Determine the [X, Y] coordinate at the center of the cell enclosing the given text.  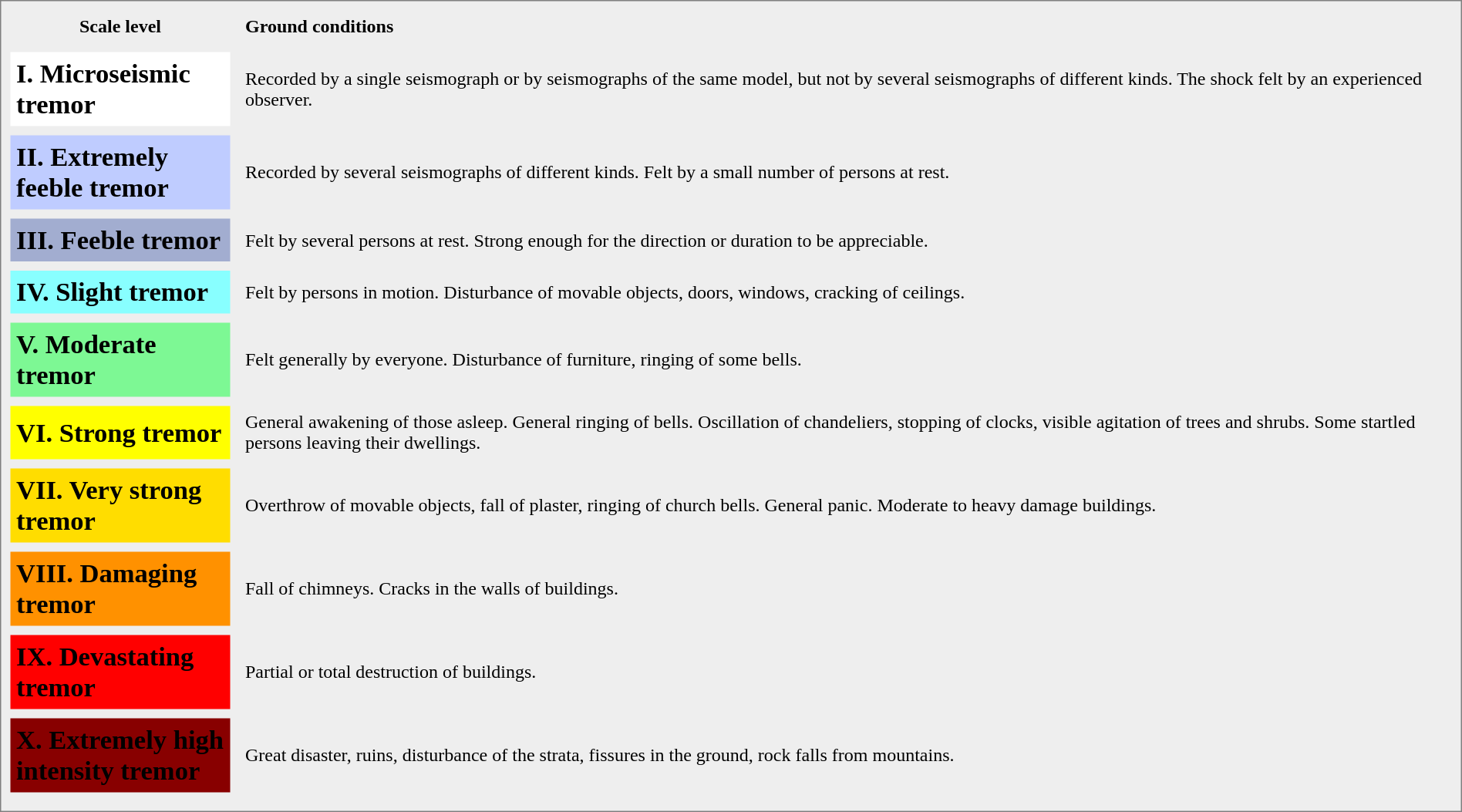
Great disaster, ruins, disturbance of the strata, fissures in the ground, rock falls from mountains. [845, 756]
X. Extremely high intensity tremor [120, 756]
Scale level [120, 27]
IV. Slight tremor [120, 292]
Overthrow of movable objects, fall of plaster, ringing of church bells. General panic. Moderate to heavy damage buildings. [845, 506]
V. Moderate tremor [120, 359]
Felt by several persons at rest. Strong enough for the direction or duration to be appreciable. [845, 241]
VI. Strong tremor [120, 432]
Fall of chimneys. Cracks in the walls of buildings. [845, 589]
Ground conditions [845, 27]
II. Extremely feeble tremor [120, 173]
III. Feeble tremor [120, 241]
I. Microseismic tremor [120, 89]
Felt generally by everyone. Disturbance of furniture, ringing of some bells. [845, 359]
Recorded by several seismographs of different kinds. Felt by a small number of persons at rest. [845, 173]
IX. Devastating tremor [120, 672]
Felt by persons in motion. Disturbance of movable objects, doors, windows, cracking of ceilings. [845, 292]
VII. Very strong tremor [120, 506]
VIII. Damaging tremor [120, 589]
Partial or total destruction of buildings. [845, 672]
